For the text-containing cell, return its midpoint in [X, Y] coordinate format. 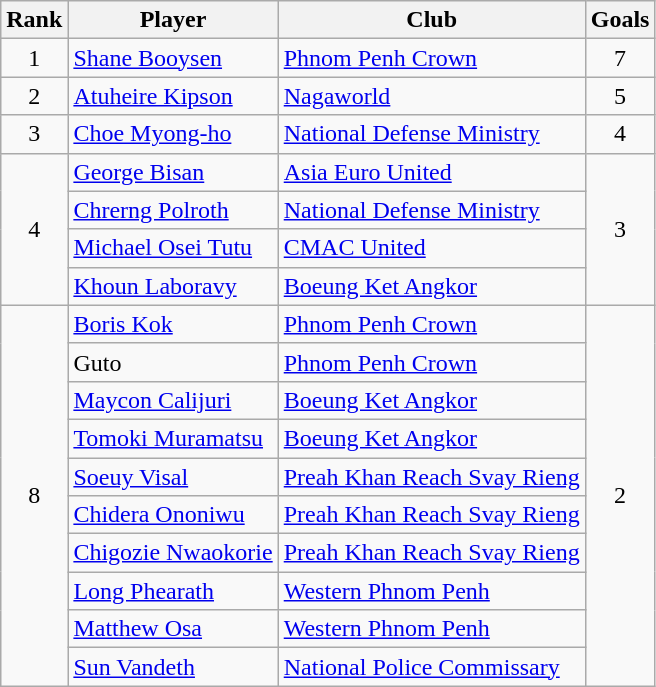
Nagaworld [432, 96]
Chigozie Nwaokorie [173, 553]
Goals [620, 20]
Michael Osei Tutu [173, 248]
Maycon Calijuri [173, 400]
Choe Myong-ho [173, 134]
Rank [34, 20]
5 [620, 96]
Chrerng Polroth [173, 210]
8 [34, 496]
Boris Kok [173, 324]
Sun Vandeth [173, 667]
Long Phearath [173, 591]
Atuheire Kipson [173, 96]
Soeuy Visal [173, 477]
Chidera Ononiwu [173, 515]
Asia Euro United [432, 172]
National Police Commissary [432, 667]
CMAC United [432, 248]
Khoun Laboravy [173, 286]
Shane Booysen [173, 58]
Matthew Osa [173, 629]
7 [620, 58]
Guto [173, 362]
Tomoki Muramatsu [173, 438]
1 [34, 58]
Player [173, 20]
Club [432, 20]
George Bisan [173, 172]
